Detect which cell encompasses the target text, then output its (X, Y) center coordinate. 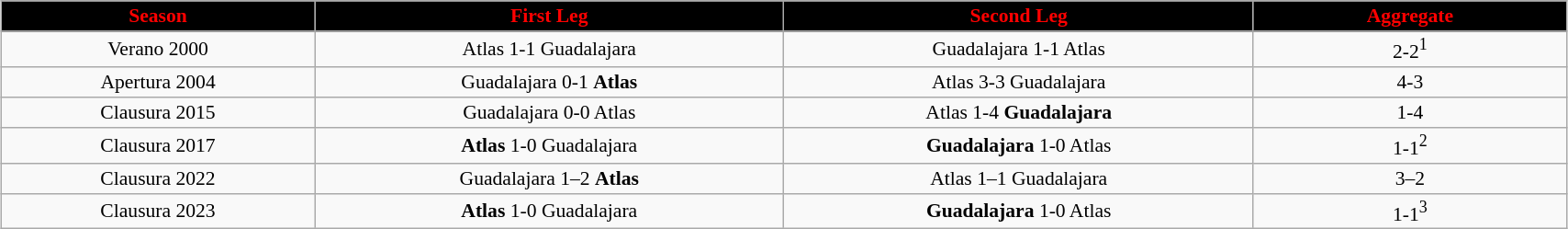
Guadalajara 1-1 Atlas (1019, 50)
Guadalajara 0-0 Atlas (549, 112)
Guadalajara 0-1 Atlas (549, 81)
Clausura 2015 (158, 112)
First Leg (549, 17)
Second Leg (1019, 17)
Atlas 3-3 Guadalajara (1019, 81)
Aggregate (1410, 17)
4-3 (1410, 81)
Season (158, 17)
Verano 2000 (158, 50)
Clausura 2022 (158, 178)
Apertura 2004 (158, 81)
Clausura 2017 (158, 145)
1-13 (1410, 212)
2-21 (1410, 50)
Clausura 2023 (158, 212)
1-4 (1410, 112)
Atlas 1–1 Guadalajara (1019, 178)
3–2 (1410, 178)
Atlas 1-1 Guadalajara (549, 50)
Atlas 1-4 Guadalajara (1019, 112)
1-12 (1410, 145)
Guadalajara 1–2 Atlas (549, 178)
